For the text-containing cell, return its midpoint in (x, y) coordinate format. 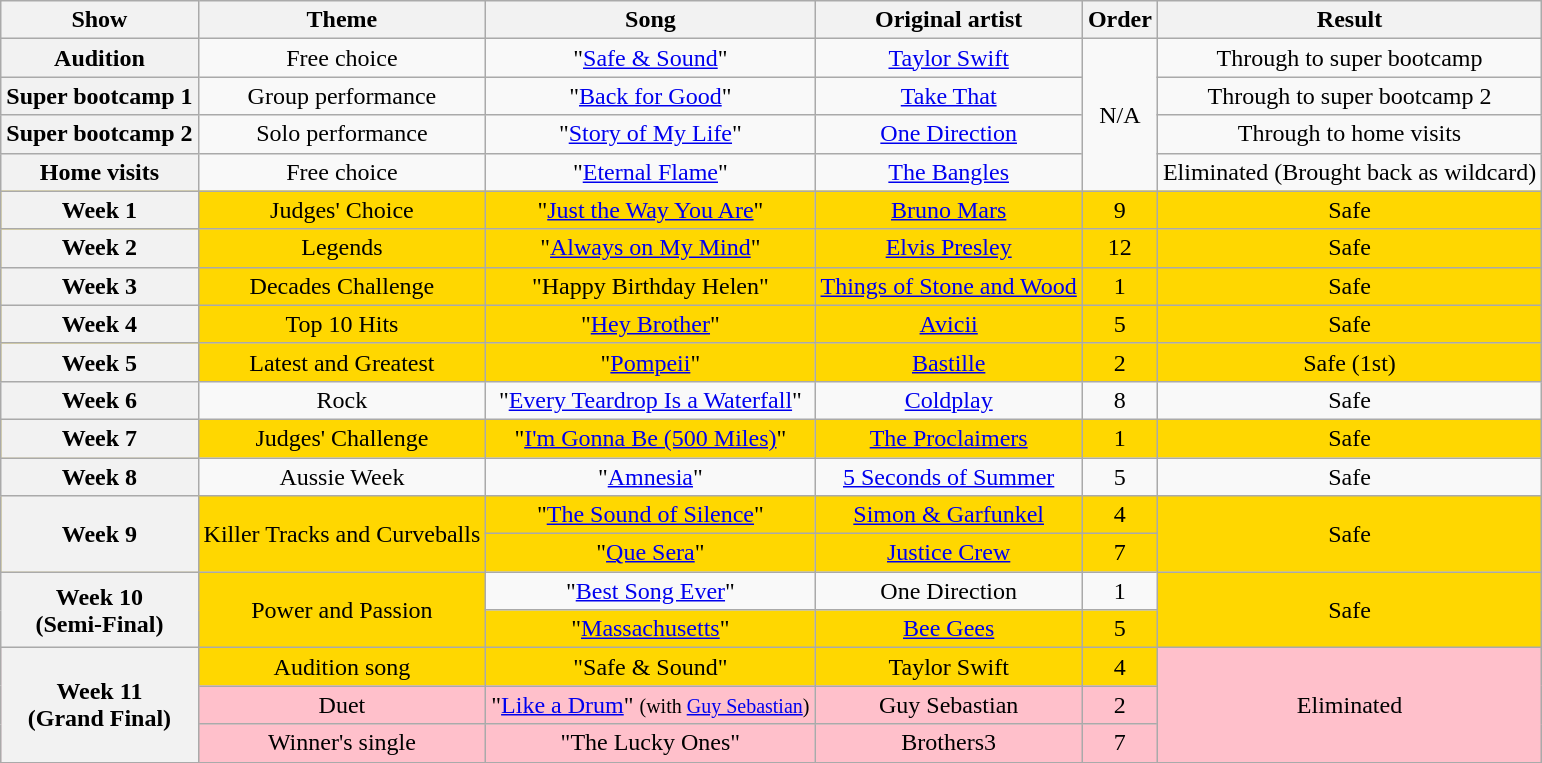
Power and Passion (342, 610)
Duet (342, 705)
N/A (1120, 115)
Bastille (948, 362)
"Eternal Flame" (650, 172)
Simon & Garfunkel (948, 515)
Home visits (100, 172)
"Just the Way You Are" (650, 210)
"Hey Brother" (650, 324)
Take That (948, 96)
Group performance (342, 96)
Theme (342, 20)
Through to super bootcamp (1349, 58)
Order (1120, 20)
9 (1120, 210)
Audition song (342, 667)
"Best Song Ever" (650, 591)
5 Seconds of Summer (948, 477)
Coldplay (948, 400)
Bruno Mars (948, 210)
"Pompeii" (650, 362)
Killer Tracks and Curveballs (342, 534)
Judges' Challenge (342, 438)
Through to super bootcamp 2 (1349, 96)
"Story of My Life" (650, 134)
Things of Stone and Wood (948, 286)
Avicii (948, 324)
Guy Sebastian (948, 705)
Eliminated (1349, 705)
Original artist (948, 20)
Week 4 (100, 324)
Week 3 (100, 286)
Audition (100, 58)
Super bootcamp 2 (100, 134)
Brothers3 (948, 743)
"Always on My Mind" (650, 248)
The Proclaimers (948, 438)
8 (1120, 400)
Week 8 (100, 477)
Top 10 Hits (342, 324)
Safe (1st) (1349, 362)
"Amnesia" (650, 477)
Rock (342, 400)
"The Sound of Silence" (650, 515)
"Every Teardrop Is a Waterfall" (650, 400)
Show (100, 20)
Winner's single (342, 743)
Decades Challenge (342, 286)
"Like a Drum" (with Guy Sebastian) (650, 705)
Week 2 (100, 248)
"Back for Good" (650, 96)
Week 5 (100, 362)
Week 1 (100, 210)
Justice Crew (948, 553)
Week 7 (100, 438)
Song (650, 20)
"Massachusetts" (650, 629)
The Bangles (948, 172)
Week 9 (100, 534)
Week 11(Grand Final) (100, 705)
Week 6 (100, 400)
12 (1120, 248)
"I'm Gonna Be (500 Miles)" (650, 438)
"Que Sera" (650, 553)
Latest and Greatest (342, 362)
Bee Gees (948, 629)
Super bootcamp 1 (100, 96)
Judges' Choice (342, 210)
"Happy Birthday Helen" (650, 286)
Through to home visits (1349, 134)
Week 10(Semi-Final) (100, 610)
Solo performance (342, 134)
Legends (342, 248)
Aussie Week (342, 477)
Eliminated (Brought back as wildcard) (1349, 172)
"The Lucky Ones" (650, 743)
Result (1349, 20)
Elvis Presley (948, 248)
